Scan for the cell matching the given text and deliver its [x, y] coordinate at center. 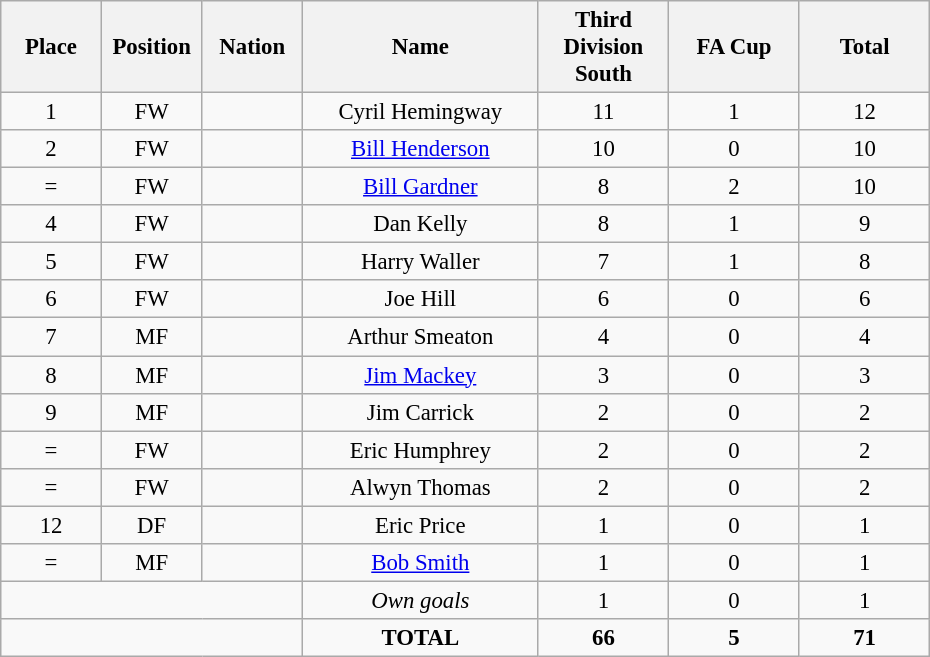
Arthur Smeaton [421, 337]
FA Cup [734, 47]
Alwyn Thomas [421, 487]
Total [864, 47]
Harry Waller [421, 262]
Nation [252, 47]
Position [152, 47]
Jim Carrick [421, 412]
Name [421, 47]
Own goals [421, 600]
Bill Gardner [421, 187]
Eric Humphrey [421, 450]
Dan Kelly [421, 224]
DF [152, 525]
TOTAL [421, 638]
Third Division South [604, 47]
Place [52, 47]
Bob Smith [421, 563]
Jim Mackey [421, 375]
Cyril Hemingway [421, 112]
71 [864, 638]
Eric Price [421, 525]
66 [604, 638]
11 [604, 112]
Joe Hill [421, 299]
Bill Henderson [421, 149]
